Locate the cell with the specified text and output its (x, y) center coordinate. 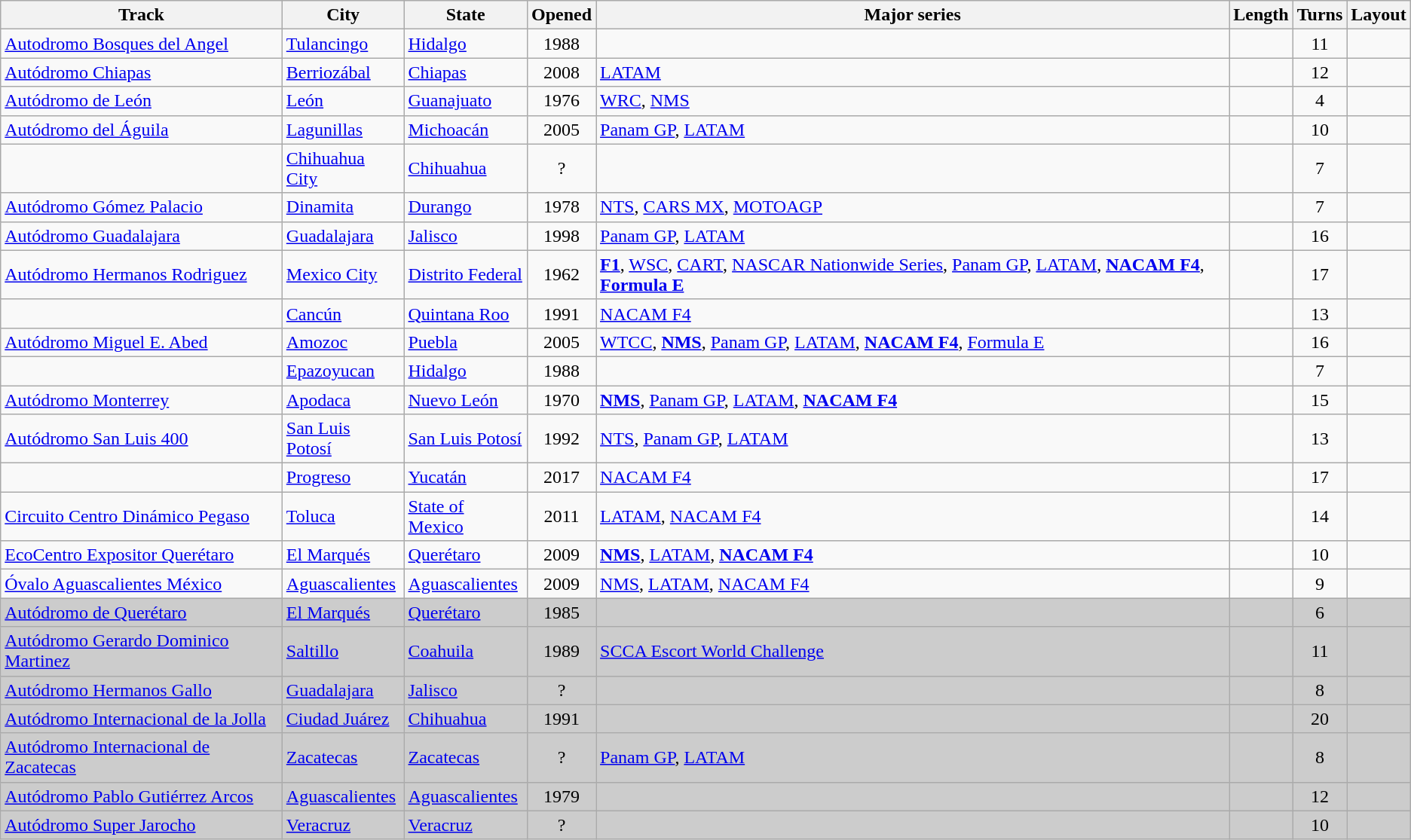
F1, WSC, CART, NASCAR Nationwide Series, Panam GP, LATAM, NACAM F4, Formula E (913, 274)
Chihuahua City (343, 169)
WRC, NMS (913, 101)
Distrito Federal (466, 274)
4 (1320, 101)
15 (1320, 400)
Major series (913, 15)
Quintana Roo (466, 313)
Durango (466, 207)
Autódromo Hermanos Rodriguez (142, 274)
Autódromo Hermanos Gallo (142, 690)
Yucatán (466, 478)
6 (1320, 612)
Autódromo Super Jarocho (142, 825)
Cancún (343, 313)
Puebla (466, 342)
1976 (561, 101)
1989 (561, 651)
City (343, 15)
2017 (561, 478)
State of Mexico (466, 517)
Autódromo Internacional de Zacatecas (142, 758)
Autódromo San Luis 400 (142, 438)
1979 (561, 796)
Apodaca (343, 400)
Autódromo Guadalajara (142, 236)
2008 (561, 72)
Circuito Centro Dinámico Pegaso (142, 517)
Michoacán (466, 130)
Nuevo León (466, 400)
2011 (561, 517)
Opened (561, 15)
Dinamita (343, 207)
Autódromo Internacional de la Jolla (142, 719)
Autódromo Chiapas (142, 72)
Autódromo Monterrey (142, 400)
SCCA Escort World Challenge (913, 651)
Chiapas (466, 72)
NTS, CARS MX, MOTOAGP (913, 207)
Coahuila (466, 651)
Toluca (343, 517)
NMS, Panam GP, LATAM, NACAM F4 (913, 400)
LATAM, NACAM F4 (913, 517)
Tulancingo (343, 44)
Autódromo Gerardo Dominico Martinez (142, 651)
WTCC, NMS, Panam GP, LATAM, NACAM F4, Formula E (913, 342)
Autódromo del Águila (142, 130)
EcoCentro Expositor Querétaro (142, 555)
1970 (561, 400)
Berriozábal (343, 72)
State (466, 15)
1992 (561, 438)
1962 (561, 274)
Autódromo Gómez Palacio (142, 207)
Layout (1379, 15)
Autódromo de Querétaro (142, 612)
1978 (561, 207)
Autodromo Bosques del Angel (142, 44)
1985 (561, 612)
Progreso (343, 478)
León (343, 101)
Óvalo Aguascalientes México (142, 584)
Amozoc (343, 342)
Saltillo (343, 651)
9 (1320, 584)
Autódromo Pablo Gutiérrez Arcos (142, 796)
Guanajuato (466, 101)
1998 (561, 236)
Autódromo de León (142, 101)
Epazoyucan (343, 371)
Mexico City (343, 274)
Autódromo Miguel E. Abed (142, 342)
14 (1320, 517)
NTS, Panam GP, LATAM (913, 438)
Turns (1320, 15)
20 (1320, 719)
Ciudad Juárez (343, 719)
Length (1261, 15)
LATAM (913, 72)
Lagunillas (343, 130)
Track (142, 15)
